Return (x, y) of the center of cell containing provided text 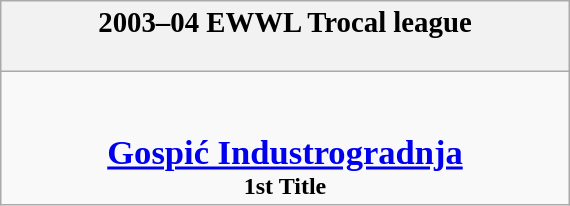
Gospić Industrogradnja1st Title (284, 138)
2003–04 EWWL Trocal league (284, 36)
